Return the (X, Y) coordinate for the center point of the cell that contains the specified text.  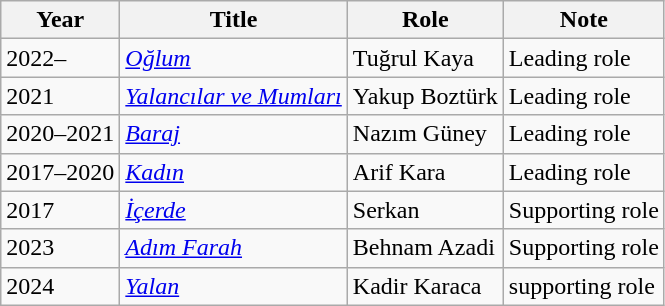
Serkan (425, 210)
Yalan (234, 286)
Note (584, 20)
2017–2020 (60, 172)
Kadın (234, 172)
Oğlum (234, 58)
2024 (60, 286)
2017 (60, 210)
2022– (60, 58)
Yakup Boztürk (425, 96)
Arif Kara (425, 172)
Role (425, 20)
İçerde (234, 210)
Title (234, 20)
Yalancılar ve Mumları (234, 96)
2023 (60, 248)
2021 (60, 96)
Tuğrul Kaya (425, 58)
Nazım Güney (425, 134)
Year (60, 20)
2020–2021 (60, 134)
Behnam Azadi (425, 248)
Adım Farah (234, 248)
supporting role (584, 286)
Baraj (234, 134)
Kadir Karaca (425, 286)
